Output the [x, y] coordinate of the center of the cell containing the given text.  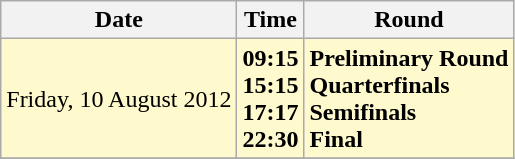
Friday, 10 August 2012 [119, 98]
Time [270, 20]
Preliminary RoundQuarterfinalsSemifinalsFinal [409, 98]
Round [409, 20]
09:1515:1517:1722:30 [270, 98]
Date [119, 20]
